Determine the (X, Y) coordinate at the center of the cell enclosing the given text.  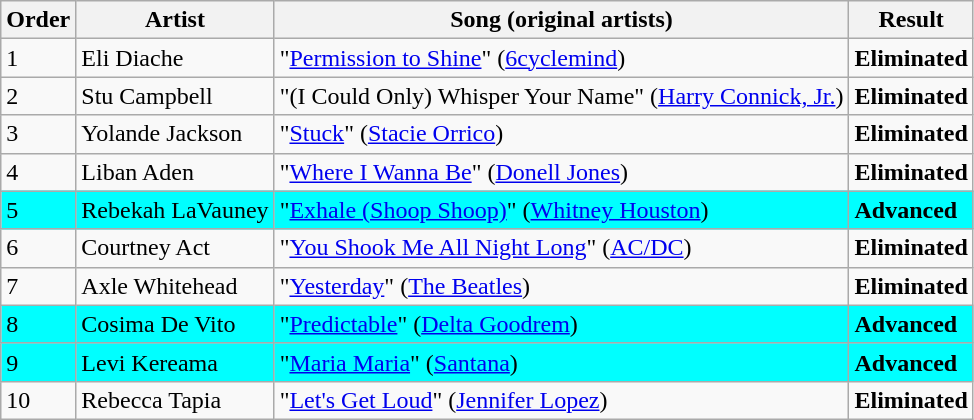
Eli Diache (175, 58)
Song (original artists) (562, 20)
Stu Campbell (175, 96)
6 (38, 248)
Rebecca Tapia (175, 400)
Order (38, 20)
Levi Kereama (175, 362)
8 (38, 324)
"Where I Wanna Be" (Donell Jones) (562, 172)
"Stuck" (Stacie Orrico) (562, 134)
Result (911, 20)
3 (38, 134)
5 (38, 210)
"Maria Maria" (Santana) (562, 362)
10 (38, 400)
9 (38, 362)
"Permission to Shine" (6cyclemind) (562, 58)
Artist (175, 20)
Axle Whitehead (175, 286)
"(I Could Only) Whisper Your Name" (Harry Connick, Jr.) (562, 96)
"Exhale (Shoop Shoop)" (Whitney Houston) (562, 210)
2 (38, 96)
Rebekah LaVauney (175, 210)
Liban Aden (175, 172)
Yolande Jackson (175, 134)
"Yesterday" (The Beatles) (562, 286)
Courtney Act (175, 248)
1 (38, 58)
4 (38, 172)
7 (38, 286)
"Let's Get Loud" (Jennifer Lopez) (562, 400)
Cosima De Vito (175, 324)
"You Shook Me All Night Long" (AC/DC) (562, 248)
"Predictable" (Delta Goodrem) (562, 324)
